From the cell containing the given text, extract its center point as [X, Y] coordinate. 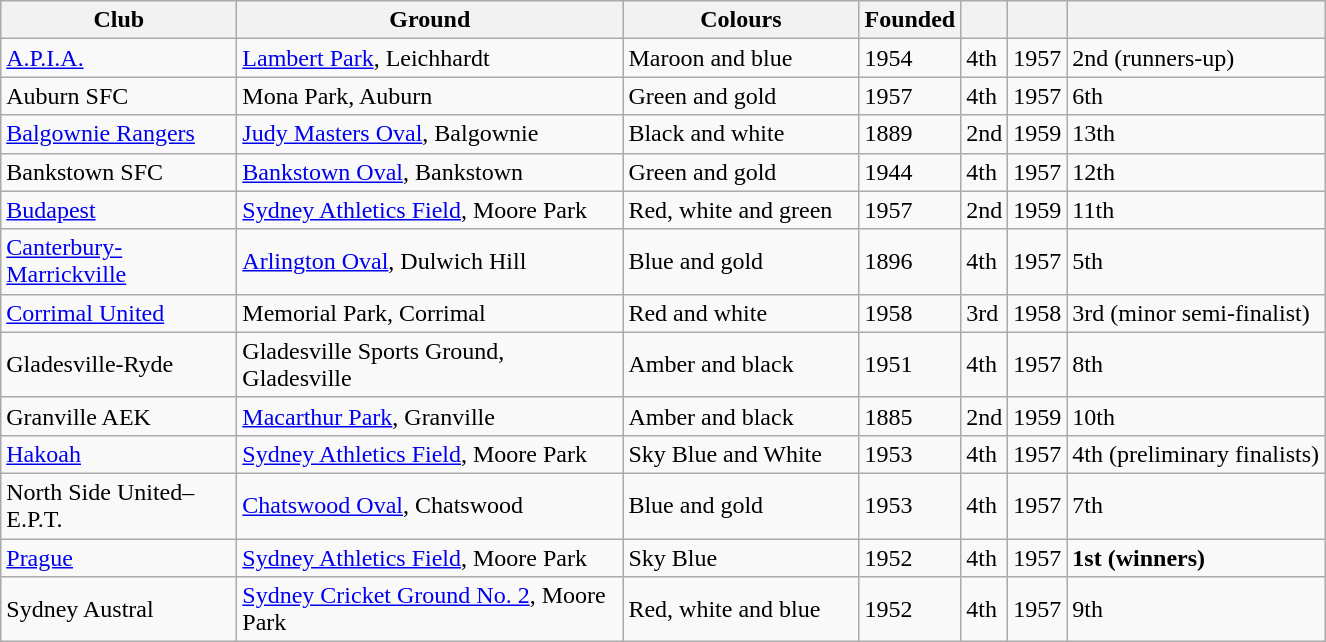
Colours [741, 20]
Canterbury-Marrickville [119, 262]
Gladesville-Ryde [119, 364]
Arlington Oval, Dulwich Hill [430, 262]
Memorial Park, Corrimal [430, 313]
1944 [910, 172]
10th [1196, 416]
Red, white and green [741, 210]
4th (preliminary finalists) [1196, 454]
Bankstown SFC [119, 172]
Gladesville Sports Ground, Gladesville [430, 364]
3rd (minor semi-finalist) [1196, 313]
11th [1196, 210]
Balgownie Rangers [119, 134]
Budapest [119, 210]
Black and white [741, 134]
Hakoah [119, 454]
Lambert Park, Leichhardt [430, 58]
3rd [984, 313]
Bankstown Oval, Bankstown [430, 172]
1954 [910, 58]
1st (winners) [1196, 557]
Mona Park, Auburn [430, 96]
Red, white and blue [741, 610]
Club [119, 20]
13th [1196, 134]
Sydney Cricket Ground No. 2, Moore Park [430, 610]
A.P.I.A. [119, 58]
1889 [910, 134]
Auburn SFC [119, 96]
Judy Masters Oval, Balgownie [430, 134]
Founded [910, 20]
Sydney Austral [119, 610]
6th [1196, 96]
Sky Blue and White [741, 454]
2nd (runners-up) [1196, 58]
7th [1196, 506]
1885 [910, 416]
12th [1196, 172]
Ground [430, 20]
1951 [910, 364]
Sky Blue [741, 557]
Prague [119, 557]
Granville AEK [119, 416]
Macarthur Park, Granville [430, 416]
Red and white [741, 313]
Maroon and blue [741, 58]
8th [1196, 364]
Chatswood Oval, Chatswood [430, 506]
1896 [910, 262]
9th [1196, 610]
Corrimal United [119, 313]
5th [1196, 262]
North Side United–E.P.T. [119, 506]
